Capture the cell that displays the provided text and extract its [X, Y] central coordinate. 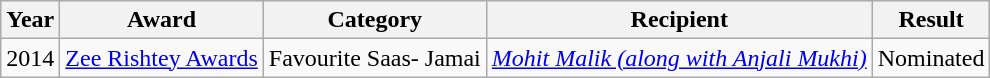
Mohit Malik (along with Anjali Mukhi) [679, 58]
Recipient [679, 20]
2014 [30, 58]
Award [162, 20]
Category [374, 20]
Favourite Saas- Jamai [374, 58]
Nominated [931, 58]
Result [931, 20]
Year [30, 20]
Zee Rishtey Awards [162, 58]
